Search for the cell housing the specified text and yield its [x, y] center coordinate. 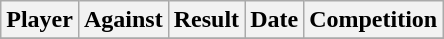
Against [123, 20]
Competition [374, 20]
Player [40, 20]
Date [274, 20]
Result [206, 20]
